Identify which cell holds the provided text, then report its (x, y) central coordinate. 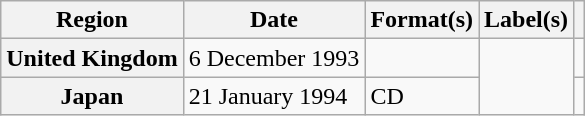
CD (422, 96)
Format(s) (422, 20)
United Kingdom (92, 58)
Label(s) (526, 20)
Region (92, 20)
Japan (92, 96)
Date (274, 20)
21 January 1994 (274, 96)
6 December 1993 (274, 58)
